Search for the cell housing the specified text and yield its [x, y] center coordinate. 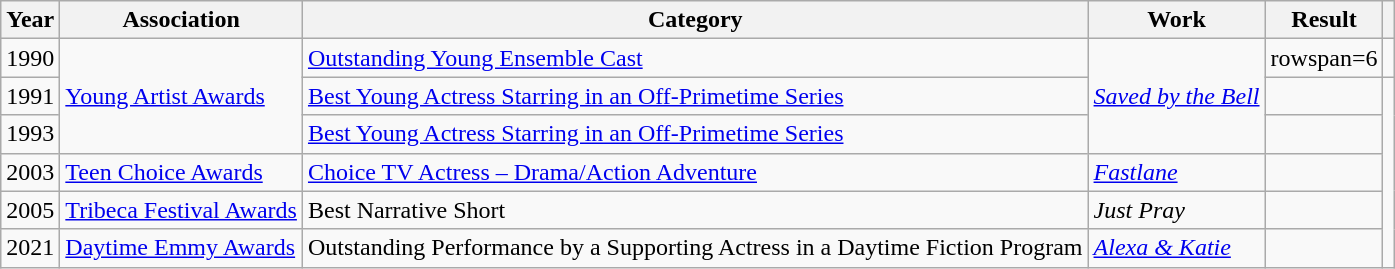
Association [182, 20]
Year [30, 20]
Young Artist Awards [182, 96]
Teen Choice Awards [182, 172]
Alexa & Katie [1176, 248]
1991 [30, 96]
1990 [30, 58]
Saved by the Bell [1176, 96]
Choice TV Actress – Drama/Action Adventure [695, 172]
Just Pray [1176, 210]
2005 [30, 210]
Fastlane [1176, 172]
1993 [30, 134]
2003 [30, 172]
Category [695, 20]
Daytime Emmy Awards [182, 248]
rowspan=6 [1324, 58]
Result [1324, 20]
Outstanding Young Ensemble Cast [695, 58]
Tribeca Festival Awards [182, 210]
Outstanding Performance by a Supporting Actress in a Daytime Fiction Program [695, 248]
2021 [30, 248]
Work [1176, 20]
Best Narrative Short [695, 210]
